Search for the cell housing the specified text and yield its (X, Y) center coordinate. 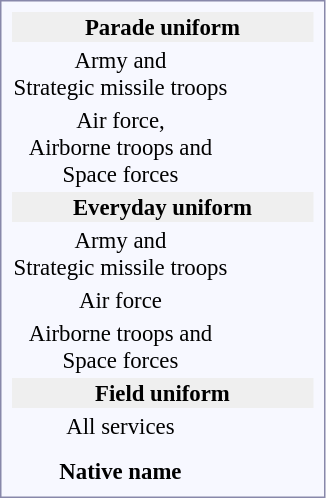
Air force,Airborne troops andSpace forces (120, 147)
Field uniform (162, 393)
Air force (120, 300)
Parade uniform (162, 27)
Everyday uniform (162, 207)
Native name (120, 471)
Airborne troops andSpace forces (120, 346)
All services (120, 426)
